Output the [X, Y] coordinate of the center of the cell containing the given text.  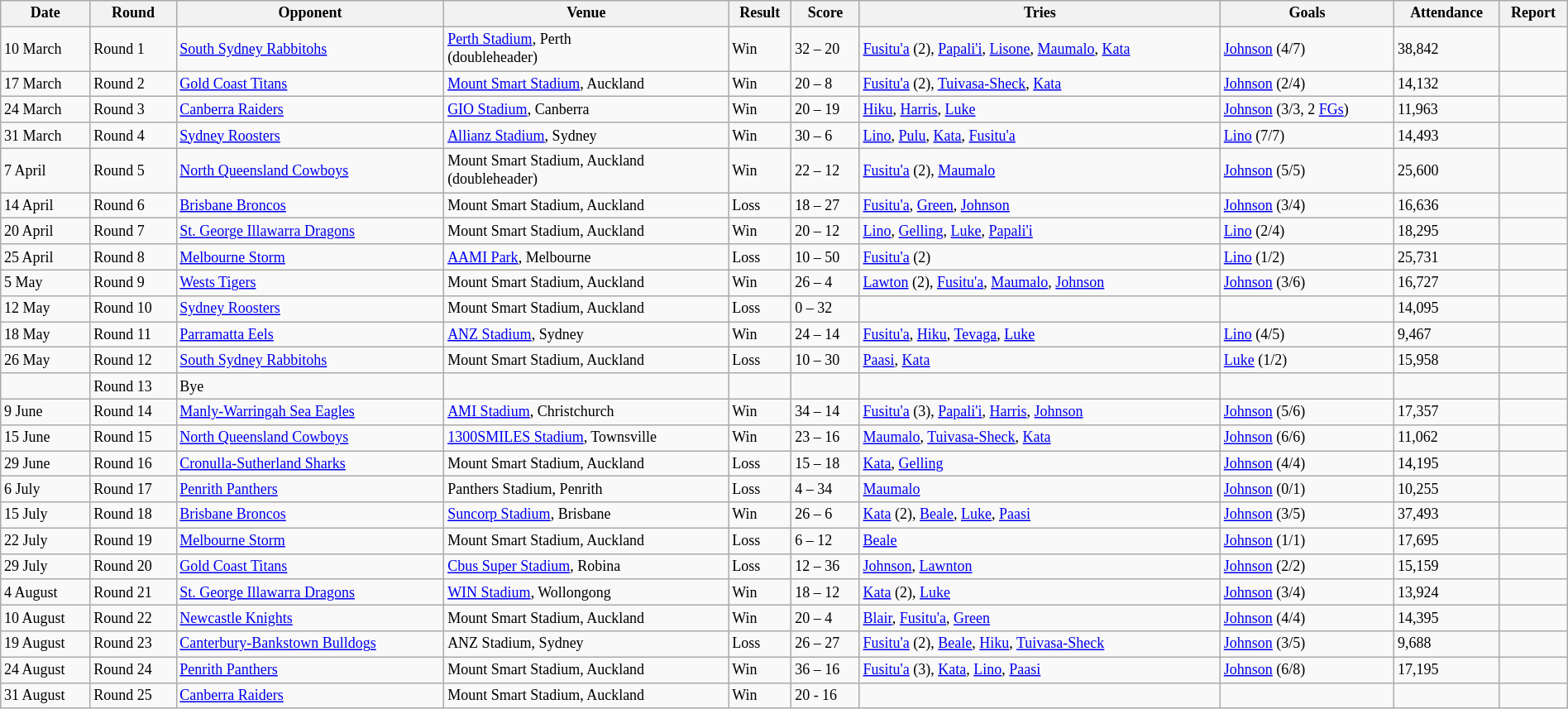
Mount Smart Stadium, Auckland(doubleheader) [586, 170]
9 June [45, 412]
Allianz Stadium, Sydney [586, 136]
Canterbury-Bankstown Bulldogs [310, 644]
Lino (1/2) [1307, 256]
1300SMILES Stadium, Townsville [586, 437]
Round 24 [133, 670]
25,731 [1447, 256]
6 – 12 [825, 541]
17,195 [1447, 670]
Fusitu'a (2) [1040, 256]
Perth Stadium, Perth(doubleheader) [586, 49]
29 July [45, 566]
19 August [45, 644]
14,493 [1447, 136]
Maumalo, Tuivasa-Sheck, Kata [1040, 437]
Johnson (3/6) [1307, 283]
16,727 [1447, 283]
13,924 [1447, 592]
Kata, Gelling [1040, 463]
4 August [45, 592]
25,600 [1447, 170]
Lino, Gelling, Luke, Papali'i [1040, 232]
Newcastle Knights [310, 619]
16,636 [1447, 205]
9,688 [1447, 644]
25 April [45, 256]
Venue [586, 13]
26 – 27 [825, 644]
24 August [45, 670]
Round 19 [133, 541]
Round 20 [133, 566]
Johnson (2/4) [1307, 84]
17,357 [1447, 412]
5 May [45, 283]
Panthers Stadium, Penrith [586, 490]
Paasi, Kata [1040, 361]
26 May [45, 361]
18 – 27 [825, 205]
Round 18 [133, 515]
Date [45, 13]
18 May [45, 334]
AMI Stadium, Christchurch [586, 412]
15 July [45, 515]
15,958 [1447, 361]
36 – 16 [825, 670]
20 – 12 [825, 232]
9,467 [1447, 334]
14,095 [1447, 308]
Round 6 [133, 205]
Johnson (5/6) [1307, 412]
Bye [310, 386]
Maumalo [1040, 490]
Round [133, 13]
10,255 [1447, 490]
Round 7 [133, 232]
18,295 [1447, 232]
Fusitu'a (2), Papali'i, Lisone, Maumalo, Kata [1040, 49]
6 July [45, 490]
10 August [45, 619]
AAMI Park, Melbourne [586, 256]
Round 23 [133, 644]
Manly-Warringah Sea Eagles [310, 412]
31 March [45, 136]
37,493 [1447, 515]
17,695 [1447, 541]
7 April [45, 170]
Johnson (1/1) [1307, 541]
Johnson (0/1) [1307, 490]
14,395 [1447, 619]
11,963 [1447, 109]
Round 11 [133, 334]
Round 5 [133, 170]
Fusitu'a (2), Maumalo [1040, 170]
Round 17 [133, 490]
10 March [45, 49]
12 – 36 [825, 566]
15 June [45, 437]
Fusitu'a (2), Beale, Hiku, Tuivasa-Sheck [1040, 644]
Round 16 [133, 463]
Johnson (5/5) [1307, 170]
Fusitu'a (2), Tuivasa-Sheck, Kata [1040, 84]
Johnson (6/6) [1307, 437]
Round 3 [133, 109]
17 March [45, 84]
26 – 6 [825, 515]
WIN Stadium, Wollongong [586, 592]
Result [760, 13]
18 – 12 [825, 592]
30 – 6 [825, 136]
Wests Tigers [310, 283]
Lino (2/4) [1307, 232]
Round 1 [133, 49]
Hiku, Harris, Luke [1040, 109]
15 – 18 [825, 463]
Fusitu'a (3), Papali'i, Harris, Johnson [1040, 412]
Attendance [1447, 13]
Johnson (6/8) [1307, 670]
24 – 14 [825, 334]
29 June [45, 463]
Round 2 [133, 84]
20 – 4 [825, 619]
24 March [45, 109]
Round 8 [133, 256]
10 – 30 [825, 361]
Lino (4/5) [1307, 334]
14 April [45, 205]
4 – 34 [825, 490]
Score [825, 13]
38,842 [1447, 49]
Lino, Pulu, Kata, Fusitu'a [1040, 136]
20 - 16 [825, 695]
Lawton (2), Fusitu'a, Maumalo, Johnson [1040, 283]
Blair, Fusitu'a, Green [1040, 619]
Cronulla-Sutherland Sharks [310, 463]
Fusitu'a, Hiku, Tevaga, Luke [1040, 334]
15,159 [1447, 566]
Fusitu'a (3), Kata, Lino, Paasi [1040, 670]
Tries [1040, 13]
Parramatta Eels [310, 334]
20 – 8 [825, 84]
Johnson (2/2) [1307, 566]
11,062 [1447, 437]
Johnson (4/7) [1307, 49]
22 – 12 [825, 170]
GIO Stadium, Canberra [586, 109]
Fusitu'a, Green, Johnson [1040, 205]
Round 14 [133, 412]
22 July [45, 541]
Opponent [310, 13]
Round 4 [133, 136]
Cbus Super Stadium, Robina [586, 566]
Beale [1040, 541]
14,132 [1447, 84]
20 April [45, 232]
Round 15 [133, 437]
Lino (7/7) [1307, 136]
23 – 16 [825, 437]
31 August [45, 695]
Report [1533, 13]
Johnson (3/3, 2 FGs) [1307, 109]
12 May [45, 308]
Round 9 [133, 283]
Round 21 [133, 592]
Round 12 [133, 361]
20 – 19 [825, 109]
34 – 14 [825, 412]
0 – 32 [825, 308]
Round 13 [133, 386]
Round 10 [133, 308]
Goals [1307, 13]
Suncorp Stadium, Brisbane [586, 515]
Round 25 [133, 695]
Round 22 [133, 619]
Luke (1/2) [1307, 361]
10 – 50 [825, 256]
32 – 20 [825, 49]
14,195 [1447, 463]
26 – 4 [825, 283]
Kata (2), Beale, Luke, Paasi [1040, 515]
Johnson, Lawnton [1040, 566]
Kata (2), Luke [1040, 592]
